Return [X, Y] of the center of cell containing provided text 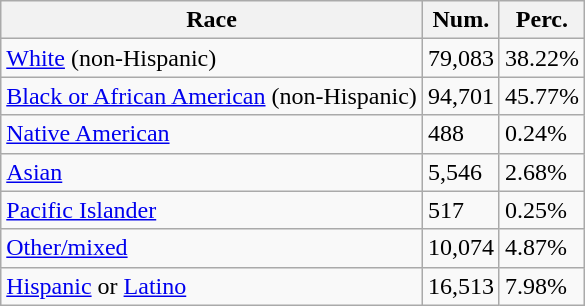
5,546 [460, 172]
White (non-Hispanic) [212, 58]
10,074 [460, 248]
2.68% [542, 172]
Other/mixed [212, 248]
Hispanic or Latino [212, 286]
Black or African American (non-Hispanic) [212, 96]
0.24% [542, 134]
79,083 [460, 58]
4.87% [542, 248]
38.22% [542, 58]
0.25% [542, 210]
45.77% [542, 96]
7.98% [542, 286]
Num. [460, 20]
Pacific Islander [212, 210]
16,513 [460, 286]
Race [212, 20]
488 [460, 134]
94,701 [460, 96]
Asian [212, 172]
Perc. [542, 20]
Native American [212, 134]
517 [460, 210]
